Scan for the cell matching the given text and deliver its (x, y) coordinate at center. 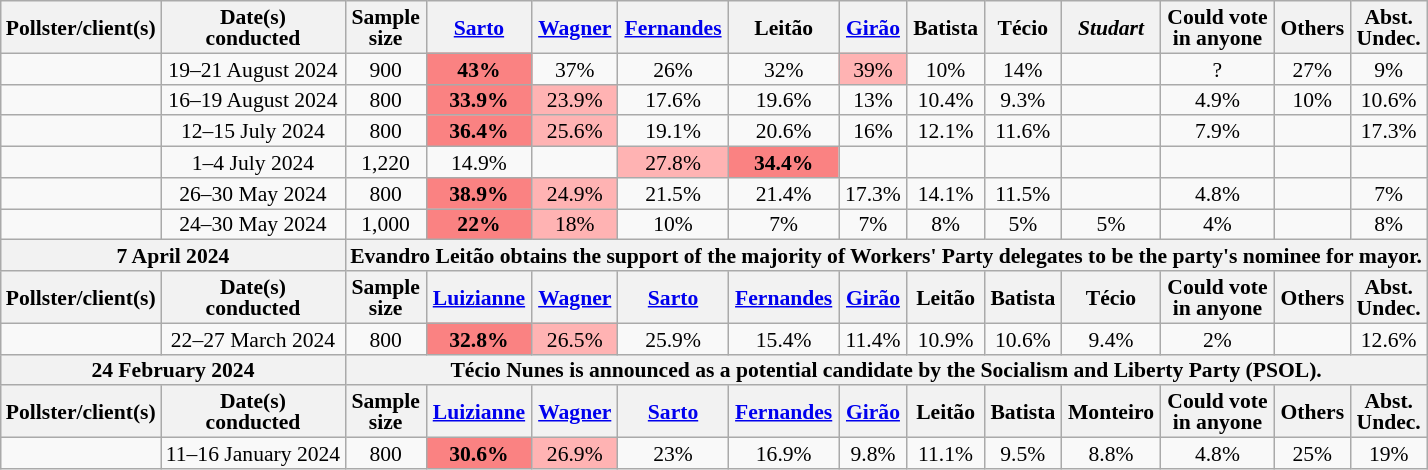
15.4% (784, 338)
Monteiro (1110, 412)
1–4 July 2024 (253, 162)
14% (1022, 68)
19% (1388, 454)
8.8% (1110, 454)
4% (1218, 224)
22–27 March 2024 (253, 338)
34.4% (784, 162)
11–16 January 2024 (253, 454)
16.9% (784, 454)
32.8% (479, 338)
Studart (1110, 27)
4.9% (1218, 100)
22% (479, 224)
9% (1388, 68)
26.9% (575, 454)
32% (784, 68)
9.5% (1022, 454)
19–21 August 2024 (253, 68)
12.6% (1388, 338)
27% (1312, 68)
24–30 May 2024 (253, 224)
9.8% (873, 454)
? (1218, 68)
26% (674, 68)
1,000 (386, 224)
9.3% (1022, 100)
14.9% (479, 162)
11.4% (873, 338)
7.9% (1218, 132)
26–30 May 2024 (253, 194)
12.1% (946, 132)
11.1% (946, 454)
19.1% (674, 132)
900 (386, 68)
2% (1218, 338)
24 February 2024 (173, 370)
30.6% (479, 454)
Evandro Leitão obtains the support of the majority of Workers' Party delegates to be the party's nominee for mayor. (886, 256)
27.8% (674, 162)
17.6% (674, 100)
23% (674, 454)
16% (873, 132)
21.5% (674, 194)
36.4% (479, 132)
7 April 2024 (173, 256)
20.6% (784, 132)
18% (575, 224)
11.6% (1022, 132)
37% (575, 68)
21.4% (784, 194)
23.9% (575, 100)
19.6% (784, 100)
25.6% (575, 132)
12–15 July 2024 (253, 132)
9.4% (1110, 338)
24.9% (575, 194)
Técio Nunes is announced as a potential candidate by the Socialism and Liberty Party (PSOL). (886, 370)
11.5% (1022, 194)
10.4% (946, 100)
43% (479, 68)
39% (873, 68)
25.9% (674, 338)
14.1% (946, 194)
10.9% (946, 338)
26.5% (575, 338)
13% (873, 100)
16–19 August 2024 (253, 100)
38.9% (479, 194)
33.9% (479, 100)
1,220 (386, 162)
25% (1312, 454)
